From the cell containing the given text, extract its center point as (X, Y) coordinate. 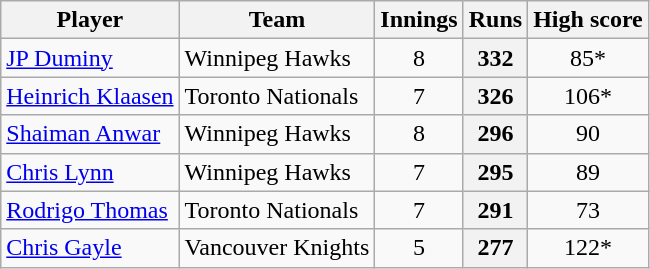
122* (588, 248)
106* (588, 96)
332 (495, 58)
296 (495, 134)
85* (588, 58)
Shaiman Anwar (90, 134)
Player (90, 20)
Runs (495, 20)
5 (419, 248)
Team (277, 20)
73 (588, 210)
277 (495, 248)
89 (588, 172)
Vancouver Knights (277, 248)
291 (495, 210)
90 (588, 134)
Chris Lynn (90, 172)
Heinrich Klaasen (90, 96)
Rodrigo Thomas (90, 210)
High score (588, 20)
JP Duminy (90, 58)
Chris Gayle (90, 248)
326 (495, 96)
295 (495, 172)
Innings (419, 20)
